Scan for the cell matching the given text and deliver its [X, Y] coordinate at center. 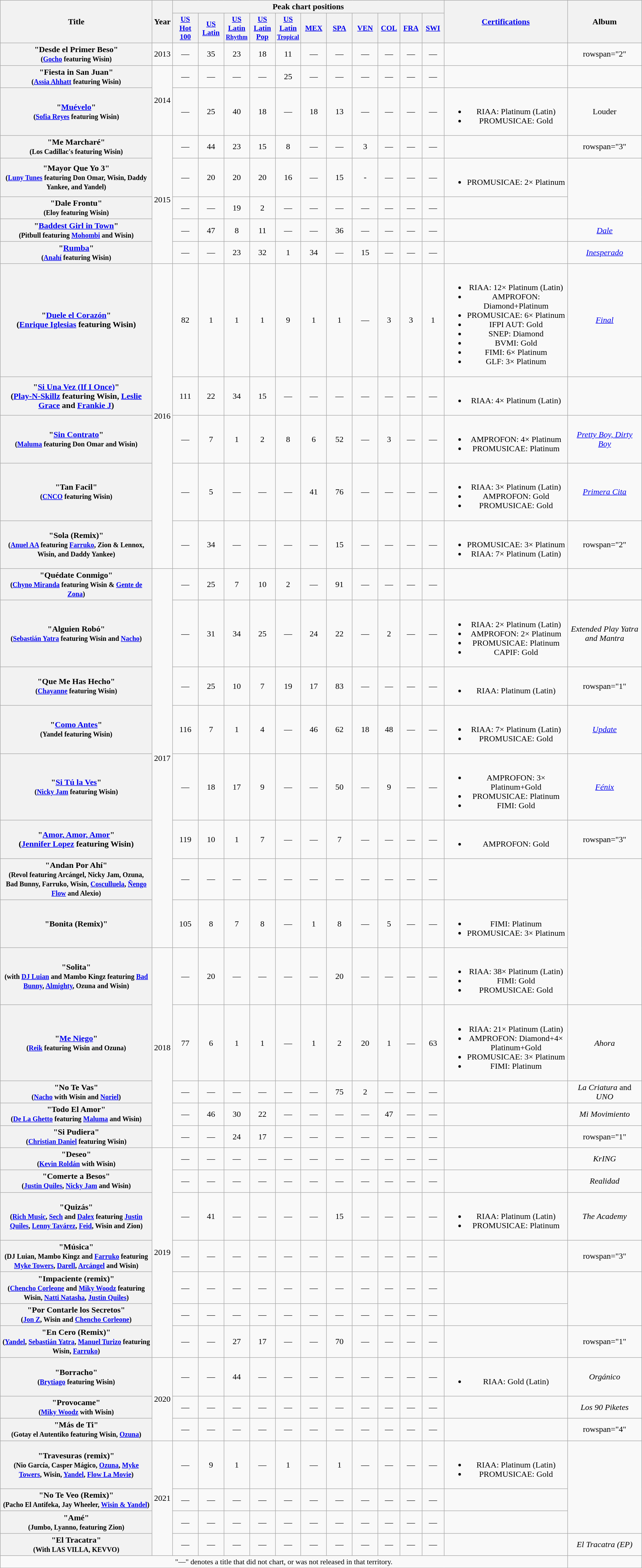
"Por Contarle los Secretos" (Jon Z, Wisin and Chencho Corleone) [76, 1315]
35 [211, 54]
2015 [163, 200]
116 [185, 729]
"Impaciente (remix)" (Chencho Corleone and Miky Woodz featuring Wisin, Natti Natasha, Justin Quiles) [76, 1288]
Realidad [605, 1181]
"Desde el Primer Beso" (Gocho featuring Wisin) [76, 54]
91 [340, 584]
The Academy [605, 1216]
RIAA: 7× Platinum (Latin)PROMUSICAE: Gold [506, 729]
Peak chart positions [308, 7]
El Tracatra (EP) [605, 1544]
"Si Pudiera" (Christian Daniel featuring Wisin) [76, 1136]
"Más de Ti" (Gotay el Autentiko featuring Wisin, Ozuna) [76, 1430]
105 [185, 924]
16 [288, 178]
KrING [605, 1159]
27 [237, 1341]
AMPROFON: 4× PlatinumPROMUSICAE: Platinum [506, 439]
rowspan="4" [605, 1430]
Louder [605, 112]
"Fiesta in San Juan" (Assia Ahhatt featuring Wisin) [76, 76]
32 [263, 252]
COL [389, 28]
"Música" (DJ Luian, Mambo Kingz and Farruko featuring Myke Towers, Darell, Arcángel and Wisin) [76, 1256]
"Que Me Has Hecho" (Chayanne featuring Wisin) [76, 686]
Certifications [506, 22]
"En Cero (Remix)" (Yandel, Sebastián Yatra, Manuel Turizo featuring Wisin, Farruko) [76, 1341]
"Duele el Corazón"(Enrique Iglesias featuring Wisin) [76, 320]
PROMUSICAE: 2× Platinum [506, 178]
"Mayor Que Yo 3" (Luny Tunes featuring Don Omar, Wisin, Daddy Yankee, and Yandel) [76, 178]
Ahora [605, 1043]
"Me Niego" (Reik featuring Wisin and Ozuna) [76, 1043]
AMPROFON: 3× Platinum+GoldPROMUSICAE: PlatinumFIMI: Gold [506, 787]
83 [340, 686]
52 [340, 439]
US Hot 100 [185, 28]
RIAA: Platinum (Latin) [506, 686]
2020 [163, 1399]
4 [263, 729]
Album [605, 22]
Title [76, 22]
"Quédate Conmigo" (Chyno Miranda featuring Wisin & Gente de Zona) [76, 584]
"Rumba"(Anahí featuring Wisin) [76, 252]
Dale [605, 230]
RIAA: 4× Platinum (Latin) [506, 396]
Mi Movimiento [605, 1114]
"Muévelo" (Sofia Reyes featuring Wisin) [76, 112]
- [365, 178]
"Amor, Amor, Amor"(Jennifer Lopez featuring Wisin) [76, 839]
2018 [163, 1048]
Primera Cita [605, 492]
119 [185, 839]
40 [237, 112]
"Sola (Remix)" (Anuel AA featuring Farruko, Zion & Lennox, Wisin, and Daddy Yankee) [76, 544]
"—" denotes a title that did not chart, or was not released in that territory. [284, 1562]
"Sin Contrato" (Maluma featuring Don Omar and Wisin) [76, 439]
"Travesuras (remix)" (Nio García, Casper Mágico, Ozuna, Myke Towers, Wisin, Yandel, Flow La Movie) [76, 1465]
"Provocame" (Miky Woodz with Wisin) [76, 1407]
Fénix [605, 787]
70 [340, 1341]
RIAA: Gold (Latin) [506, 1376]
75 [340, 1092]
82 [185, 320]
"Me Marcharé" (Los Cadillac's featuring Wisin) [76, 147]
"Baddest Girl in Town" (Pitbull featuring Mohombi and Wisin) [76, 230]
Extended Play Yatra and Mantra [605, 633]
"Bonita (Remix)" [76, 924]
2021 [163, 1498]
"Tan Facil" (CNCO featuring Wisin) [76, 492]
2013 [163, 54]
"Si Tú la Ves"(Nicky Jam featuring Wisin) [76, 787]
"Amé" (Jumbo, Lyanno, featuring Zion) [76, 1522]
13 [340, 112]
"Dale Frontu" (Eloy featuring Wisin) [76, 208]
FRA [411, 28]
"Quizás" (Rich Music, Sech and Dalex featuring Justin Quiles, Lenny Tavárez, Feid, Wisin and Zion) [76, 1216]
111 [185, 396]
"Como Antes" (Yandel featuring Wisin) [76, 729]
36 [340, 230]
Orgánico [605, 1376]
2019 [163, 1252]
31 [211, 633]
US Latin Rhythm [237, 28]
SPA [340, 28]
2016 [163, 416]
"Comerte a Besos" (Justin Quiles, Nicky Jam and Wisin) [76, 1181]
"El Tracatra" (With LAS VILLA, KEVVO) [76, 1544]
US Latin Tropical [288, 28]
2017 [163, 758]
2014 [163, 100]
"No Te Veo (Remix)" (Pacho El Antifeka, Jay Wheeler, Wisin & Yandel) [76, 1500]
Year [163, 22]
Final [605, 320]
Pretty Boy, Dirty Boy [605, 439]
US Latin [211, 28]
PROMUSICAE: 3× PlatinumRIAA: 7× Platinum (Latin) [506, 544]
30 [237, 1114]
SWI [433, 28]
"Si Una Vez (If I Once)"(Play-N-Skillz featuring Wisin, Leslie Grace and Frankie J) [76, 396]
"Alguien Robó" (Sebastián Yatra featuring Wisin and Nacho) [76, 633]
FIMI: PlatinumPROMUSICAE: 3× Platinum [506, 924]
"Solita"(with DJ Luian and Mambo Kingz featuring Bad Bunny, Almighty, Ozuna and Wisin) [76, 977]
RIAA: Platinum (Latin)PROMUSICAE: Platinum [506, 1216]
Inesperado [605, 252]
"Deseo" (Kevin Roldán with Wisin) [76, 1159]
RIAA: 21× Platinum (Latin)AMPROFON: Diamond+4× Platinum+GoldPROMUSICAE: 3× PlatinumFIMI: Platinum [506, 1043]
La Criatura and UNO [605, 1092]
50 [340, 787]
VEN [365, 28]
RIAA: 38× Platinum (Latin)FIMI: GoldPROMUSICAE: Gold [506, 977]
"Andan Por Ahí" (Revol featuring Arcángel, Nicky Jam, Ozuna, Bad Bunny, Farruko, Wisin, Cosculluela, Ñengo Flow and Alexio) [76, 879]
"Borracho" (Brytiago featuring Wisin) [76, 1376]
Update [605, 729]
76 [340, 492]
77 [185, 1043]
48 [389, 729]
RIAA: 3× Platinum (Latin)AMPROFON: GoldPROMUSICAE: Gold [506, 492]
Los 90 Piketes [605, 1407]
"Todo El Amor" (De La Ghetto featuring Maluma and Wisin) [76, 1114]
"No Te Vas" (Nacho with Wisin and Noriel) [76, 1092]
MEX [313, 28]
63 [433, 1043]
AMPROFON: Gold [506, 839]
62 [340, 729]
RIAA: 2× Platinum (Latin)AMPROFON: 2× PlatinumPROMUSICAE: PlatinumCAPIF: Gold [506, 633]
RIAA: 12× Platinum (Latin)AMPROFON: Diamond+PlatinumPROMUSICAE: 6× PlatinumIFPI AUT: GoldSNEP: DiamondBVMI: GoldFIMI: 6× PlatinumGLF: 3× Platinum [506, 320]
US LatinPop [263, 28]
